Scan for the cell matching the given text and deliver its [X, Y] coordinate at center. 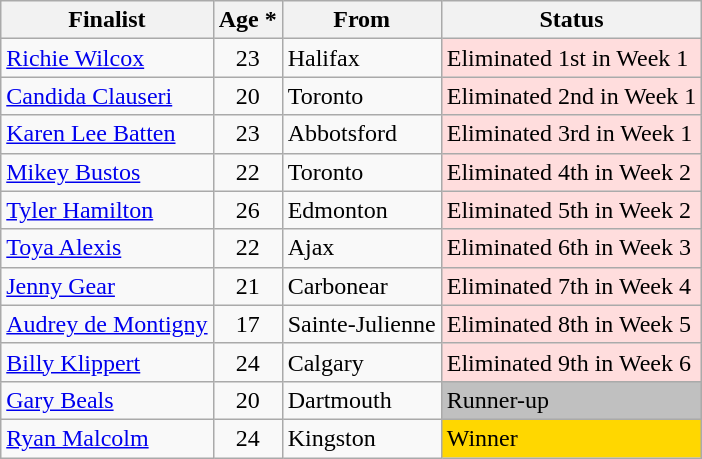
Eliminated 3rd in Week 1 [572, 134]
Mikey Bustos [107, 172]
Eliminated 4th in Week 2 [572, 172]
Runner-up [572, 400]
Ajax [362, 248]
Ryan Malcolm [107, 438]
Eliminated 2nd in Week 1 [572, 96]
Tyler Hamilton [107, 210]
17 [248, 324]
Eliminated 9th in Week 6 [572, 362]
Eliminated 5th in Week 2 [572, 210]
Winner [572, 438]
Richie Wilcox [107, 58]
Age * [248, 20]
Dartmouth [362, 400]
Gary Beals [107, 400]
Sainte-Julienne [362, 324]
From [362, 20]
Eliminated 8th in Week 5 [572, 324]
Candida Clauseri [107, 96]
Carbonear [362, 286]
Jenny Gear [107, 286]
Halifax [362, 58]
Eliminated 7th in Week 4 [572, 286]
Eliminated 1st in Week 1 [572, 58]
Edmonton [362, 210]
Status [572, 20]
Toya Alexis [107, 248]
Abbotsford [362, 134]
26 [248, 210]
Karen Lee Batten [107, 134]
Kingston [362, 438]
21 [248, 286]
Audrey de Montigny [107, 324]
Billy Klippert [107, 362]
Calgary [362, 362]
Finalist [107, 20]
Eliminated 6th in Week 3 [572, 248]
